Find where the given text appears and provide that cell's center as [X, Y] coordinate. 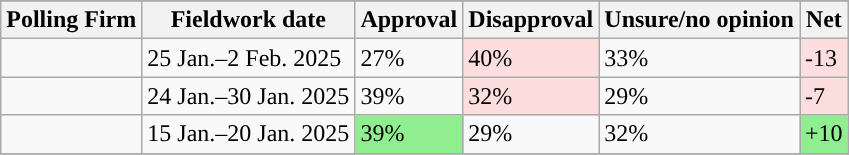
Net [824, 20]
25 Jan.–2 Feb. 2025 [248, 58]
Unsure/no opinion [700, 20]
-7 [824, 96]
Polling Firm [72, 20]
-13 [824, 58]
Approval [409, 20]
27% [409, 58]
40% [531, 58]
Fieldwork date [248, 20]
24 Jan.–30 Jan. 2025 [248, 96]
+10 [824, 134]
33% [700, 58]
15 Jan.–20 Jan. 2025 [248, 134]
Disapproval [531, 20]
